Capture the cell that displays the provided text and extract its [x, y] central coordinate. 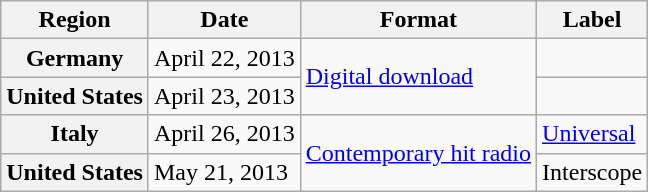
April 26, 2013 [224, 134]
May 21, 2013 [224, 172]
Interscope [592, 172]
April 22, 2013 [224, 58]
Region [75, 20]
Digital download [418, 77]
Date [224, 20]
Universal [592, 134]
Label [592, 20]
Contemporary hit radio [418, 153]
Germany [75, 58]
Italy [75, 134]
April 23, 2013 [224, 96]
Format [418, 20]
